Detect which cell encompasses the target text, then output its (X, Y) center coordinate. 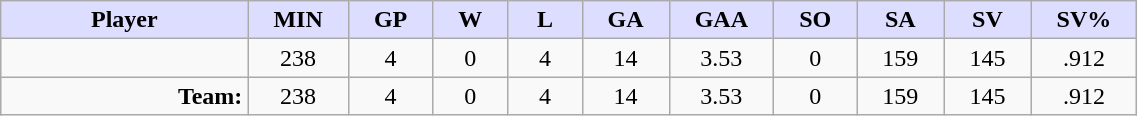
L (545, 20)
GA (626, 20)
SV% (1084, 20)
W (470, 20)
GP (390, 20)
GAA (721, 20)
SV (988, 20)
SA (900, 20)
MIN (298, 20)
Player (124, 20)
Team: (124, 96)
SO (816, 20)
